Extract the [X, Y] coordinate from the center of the cell holding the provided text.  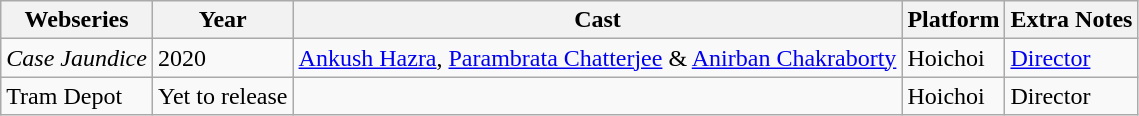
Ankush Hazra, Parambrata Chatterjee & Anirban Chakraborty [598, 58]
Yet to release [222, 96]
Cast [598, 20]
Platform [954, 20]
Year [222, 20]
Extra Notes [1072, 20]
Webseries [77, 20]
2020 [222, 58]
Tram Depot [77, 96]
Case Jaundice [77, 58]
